Pinpoint the cell where the given text exists, returning its (X, Y) midpoint coordinate. 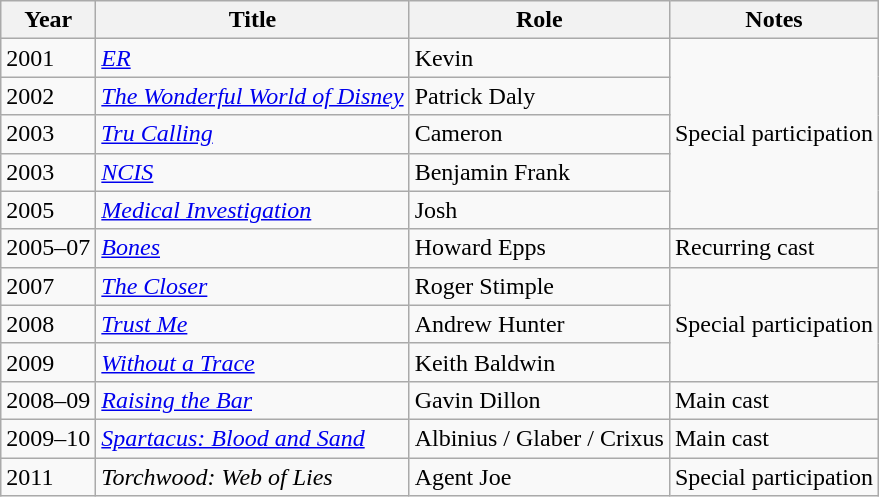
Title (252, 20)
Raising the Bar (252, 400)
2001 (48, 58)
Year (48, 20)
2008 (48, 324)
2005 (48, 210)
2008–09 (48, 400)
Kevin (539, 58)
Recurring cast (774, 248)
Bones (252, 248)
The Wonderful World of Disney (252, 96)
2005–07 (48, 248)
Agent Joe (539, 477)
Tru Calling (252, 134)
Andrew Hunter (539, 324)
Spartacus: Blood and Sand (252, 438)
Trust Me (252, 324)
Albinius / Glaber / Crixus (539, 438)
Roger Stimple (539, 286)
Josh (539, 210)
Notes (774, 20)
NCIS (252, 172)
Keith Baldwin (539, 362)
Gavin Dillon (539, 400)
2009 (48, 362)
2002 (48, 96)
Role (539, 20)
Medical Investigation (252, 210)
ER (252, 58)
Cameron (539, 134)
Without a Trace (252, 362)
Howard Epps (539, 248)
2011 (48, 477)
Patrick Daly (539, 96)
The Closer (252, 286)
Benjamin Frank (539, 172)
2007 (48, 286)
Torchwood: Web of Lies (252, 477)
2009–10 (48, 438)
